Return the [X, Y] coordinate for the center point of the cell that contains the specified text.  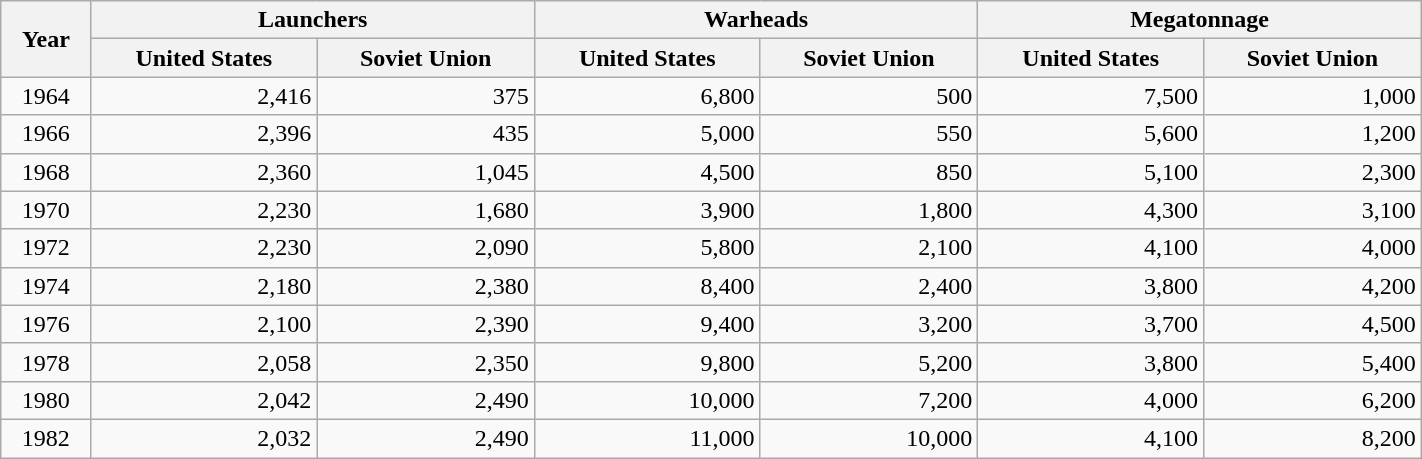
6,800 [647, 96]
1976 [46, 324]
2,058 [204, 362]
Launchers [312, 20]
2,400 [869, 286]
1972 [46, 248]
4,200 [1313, 286]
6,200 [1313, 400]
5,600 [1091, 134]
1978 [46, 362]
2,042 [204, 400]
4,300 [1091, 210]
1,800 [869, 210]
5,100 [1091, 172]
2,360 [204, 172]
435 [426, 134]
3,900 [647, 210]
Year [46, 39]
Megatonnage [1200, 20]
5,000 [647, 134]
1982 [46, 438]
2,396 [204, 134]
1980 [46, 400]
1968 [46, 172]
Warheads [756, 20]
550 [869, 134]
3,200 [869, 324]
5,200 [869, 362]
850 [869, 172]
3,700 [1091, 324]
1970 [46, 210]
2,032 [204, 438]
11,000 [647, 438]
1,680 [426, 210]
2,390 [426, 324]
8,200 [1313, 438]
500 [869, 96]
2,350 [426, 362]
5,800 [647, 248]
2,416 [204, 96]
7,200 [869, 400]
9,800 [647, 362]
1966 [46, 134]
375 [426, 96]
5,400 [1313, 362]
2,380 [426, 286]
2,090 [426, 248]
3,100 [1313, 210]
1974 [46, 286]
9,400 [647, 324]
1964 [46, 96]
2,300 [1313, 172]
1,200 [1313, 134]
1,000 [1313, 96]
7,500 [1091, 96]
2,180 [204, 286]
1,045 [426, 172]
8,400 [647, 286]
